Scan for the cell matching the given text and deliver its [x, y] coordinate at center. 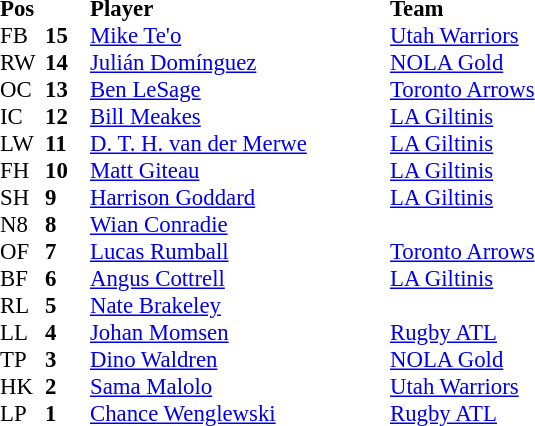
14 [68, 62]
Ben LeSage [240, 90]
Johan Momsen [240, 332]
4 [68, 332]
11 [68, 144]
N8 [22, 224]
Julián Domínguez [240, 62]
OF [22, 252]
FB [22, 36]
13 [68, 90]
HK [22, 386]
5 [68, 306]
Angus Cottrell [240, 278]
6 [68, 278]
Mike Te'o [240, 36]
Sama Malolo [240, 386]
RL [22, 306]
FH [22, 170]
Dino Waldren [240, 360]
Bill Meakes [240, 116]
Nate Brakeley [240, 306]
2 [68, 386]
BF [22, 278]
7 [68, 252]
OC [22, 90]
IC [22, 116]
10 [68, 170]
SH [22, 198]
Lucas Rumball [240, 252]
Matt Giteau [240, 170]
RW [22, 62]
Wian Conradie [240, 224]
Harrison Goddard [240, 198]
8 [68, 224]
12 [68, 116]
TP [22, 360]
LL [22, 332]
9 [68, 198]
LW [22, 144]
15 [68, 36]
3 [68, 360]
D. T. H. van der Merwe [240, 144]
